For the text-containing cell, return its midpoint in [x, y] coordinate format. 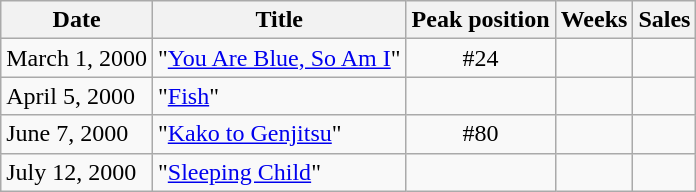
"Kako to Genjitsu" [279, 134]
Title [279, 20]
Peak position [480, 20]
Weeks [594, 20]
#24 [480, 58]
Date [77, 20]
Sales [664, 20]
#80 [480, 134]
March 1, 2000 [77, 58]
June 7, 2000 [77, 134]
April 5, 2000 [77, 96]
"Fish" [279, 96]
"Sleeping Child" [279, 172]
"You Are Blue, So Am I" [279, 58]
July 12, 2000 [77, 172]
